Extract the (x, y) coordinate from the center of the cell holding the provided text.  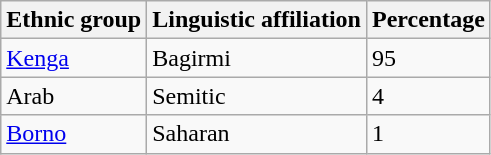
Arab (74, 96)
Percentage (428, 20)
Borno (74, 134)
Ethnic group (74, 20)
Bagirmi (257, 58)
Saharan (257, 134)
1 (428, 134)
95 (428, 58)
Linguistic affiliation (257, 20)
4 (428, 96)
Semitic (257, 96)
Kenga (74, 58)
